Find where the given text appears and provide that cell's center as (x, y) coordinate. 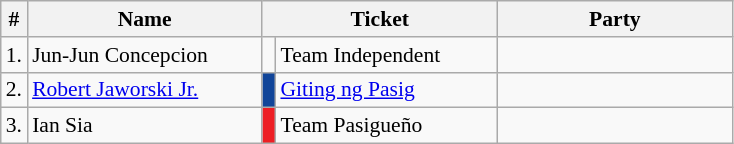
Team Independent (386, 55)
Robert Jaworski Jr. (144, 90)
2. (14, 90)
Ian Sia (144, 126)
Jun-Jun Concepcion (144, 55)
Name (144, 19)
Giting ng Pasig (386, 90)
3. (14, 126)
Party (614, 19)
Ticket (380, 19)
Team Pasigueño (386, 126)
# (14, 19)
1. (14, 55)
